Locate the cell with the specified text and output its [X, Y] center coordinate. 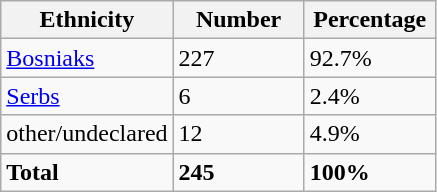
245 [238, 172]
2.4% [370, 96]
Serbs [87, 96]
12 [238, 134]
Total [87, 172]
6 [238, 96]
Number [238, 20]
92.7% [370, 58]
other/undeclared [87, 134]
Ethnicity [87, 20]
Percentage [370, 20]
Bosniaks [87, 58]
100% [370, 172]
4.9% [370, 134]
227 [238, 58]
